For the text-containing cell, return its midpoint in [X, Y] coordinate format. 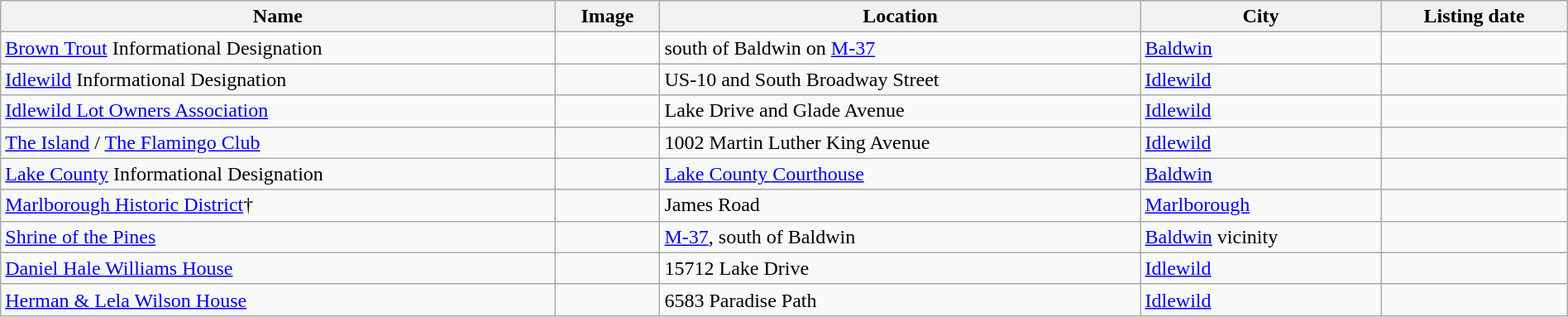
Daniel Hale Williams House [278, 268]
Lake Drive and Glade Avenue [900, 111]
Name [278, 17]
Idlewild Informational Designation [278, 79]
Brown Trout Informational Designation [278, 48]
The Island / The Flamingo Club [278, 142]
Herman & Lela Wilson House [278, 300]
M-37, south of Baldwin [900, 237]
1002 Martin Luther King Avenue [900, 142]
US-10 and South Broadway Street [900, 79]
Lake County Courthouse [900, 174]
Image [607, 17]
Baldwin vicinity [1260, 237]
James Road [900, 205]
Location [900, 17]
Lake County Informational Designation [278, 174]
Shrine of the Pines [278, 237]
City [1260, 17]
Marlborough Historic District† [278, 205]
south of Baldwin on M-37 [900, 48]
Listing date [1474, 17]
Marlborough [1260, 205]
6583 Paradise Path [900, 300]
Idlewild Lot Owners Association [278, 111]
15712 Lake Drive [900, 268]
